Search for the cell housing the specified text and yield its [x, y] center coordinate. 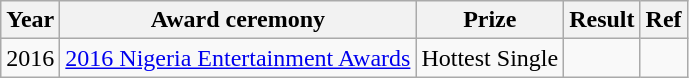
Result [602, 20]
Hottest Single [490, 58]
Ref [664, 20]
Award ceremony [238, 20]
2016 Nigeria Entertainment Awards [238, 58]
Year [30, 20]
Prize [490, 20]
2016 [30, 58]
